Identify which cell holds the provided text, then report its [x, y] central coordinate. 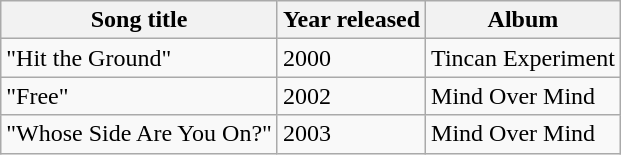
Tincan Experiment [524, 58]
Year released [351, 20]
"Hit the Ground" [140, 58]
"Free" [140, 96]
Album [524, 20]
Song title [140, 20]
2003 [351, 134]
2000 [351, 58]
"Whose Side Are You On?" [140, 134]
2002 [351, 96]
